Locate the cell with the specified text and output its [x, y] center coordinate. 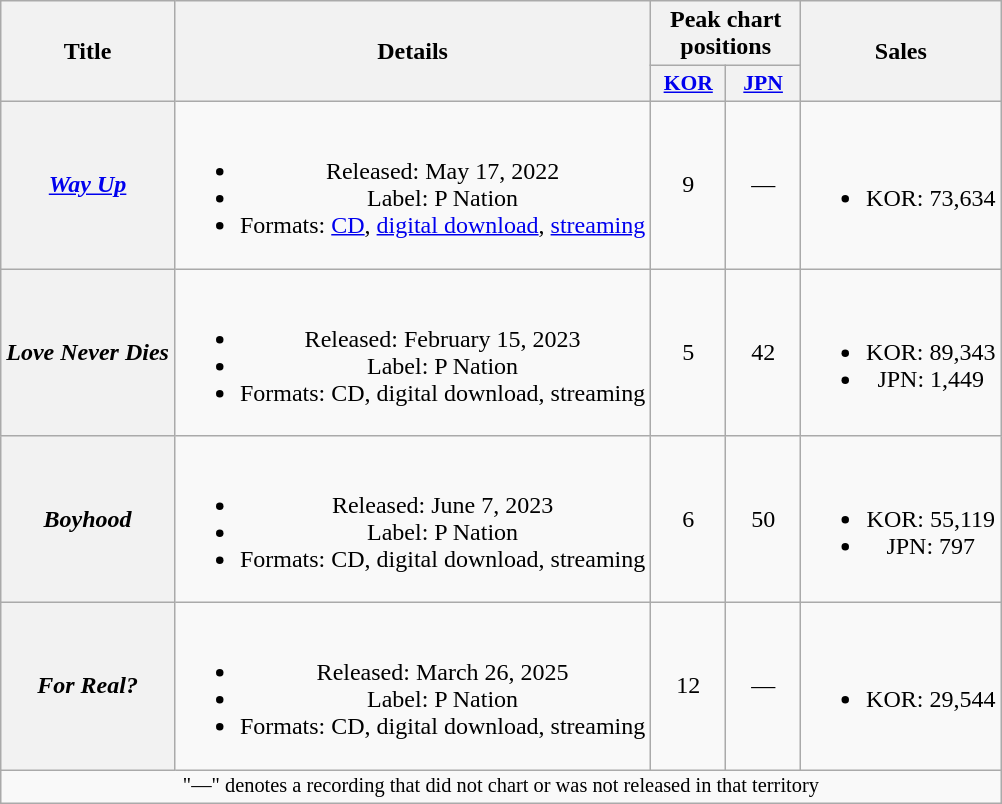
50 [764, 520]
KOR [688, 84]
Details [412, 52]
Released: May 17, 2022Label: P NationFormats: CD, digital download, streaming [412, 184]
9 [688, 184]
JPN [764, 84]
5 [688, 352]
"—" denotes a recording that did not chart or was not released in that territory [501, 787]
Peak chart positions [726, 34]
KOR: 89,343JPN: 1,449 [901, 352]
Released: March 26, 2025Label: P NationFormats: CD, digital download, streaming [412, 686]
Sales [901, 52]
12 [688, 686]
KOR: 73,634 [901, 184]
Released: February 15, 2023Label: P NationFormats: CD, digital download, streaming [412, 352]
6 [688, 520]
KOR: 29,544 [901, 686]
Boyhood [88, 520]
Released: June 7, 2023Label: P NationFormats: CD, digital download, streaming [412, 520]
Title [88, 52]
42 [764, 352]
Way Up [88, 184]
Love Never Dies [88, 352]
KOR: 55,119JPN: 797 [901, 520]
For Real? [88, 686]
